Provide the (X, Y) coordinate of the cell's center where the given text is located.  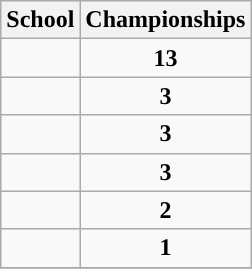
Championships (166, 20)
School (40, 20)
1 (166, 248)
13 (166, 58)
2 (166, 210)
